Capture the cell that displays the provided text and extract its (X, Y) central coordinate. 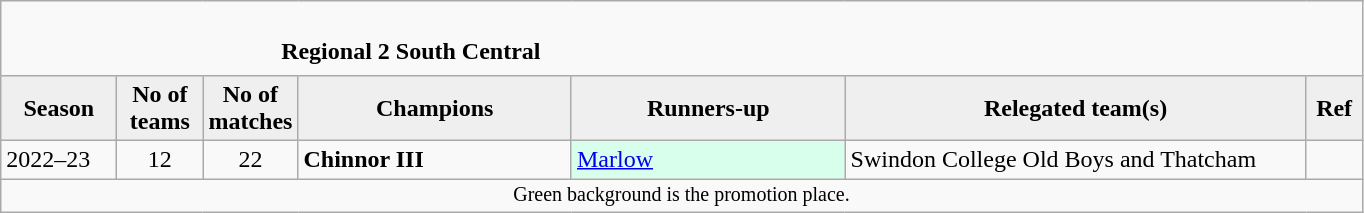
Relegated team(s) (1076, 108)
Season (59, 108)
Chinnor III (435, 159)
Runners-up (708, 108)
22 (250, 159)
Ref (1334, 108)
No of matches (250, 108)
Champions (435, 108)
Marlow (708, 159)
12 (160, 159)
Green background is the promotion place. (682, 194)
No of teams (160, 108)
Swindon College Old Boys and Thatcham (1076, 159)
2022–23 (59, 159)
